Provide the (x, y) coordinate of the cell's center where the given text is located.  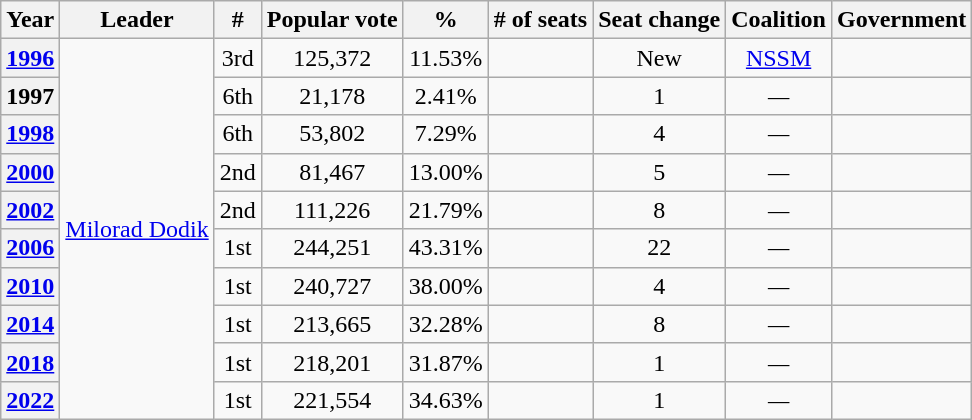
218,201 (332, 362)
2.41% (446, 96)
244,251 (332, 248)
1997 (30, 96)
2000 (30, 172)
# of seats (540, 20)
2006 (30, 248)
21.79% (446, 210)
2002 (30, 210)
32.28% (446, 324)
# (238, 20)
7.29% (446, 134)
Popular vote (332, 20)
% (446, 20)
2018 (30, 362)
221,554 (332, 400)
Milorad Dodik (137, 230)
22 (660, 248)
11.53% (446, 58)
21,178 (332, 96)
2014 (30, 324)
53,802 (332, 134)
5 (660, 172)
125,372 (332, 58)
34.63% (446, 400)
Leader (137, 20)
NSSM (779, 58)
213,665 (332, 324)
3rd (238, 58)
31.87% (446, 362)
1996 (30, 58)
2010 (30, 286)
1998 (30, 134)
Year (30, 20)
43.31% (446, 248)
Coalition (779, 20)
111,226 (332, 210)
240,727 (332, 286)
81,467 (332, 172)
Seat change (660, 20)
38.00% (446, 286)
13.00% (446, 172)
2022 (30, 400)
Government (901, 20)
New (660, 58)
